For the text-containing cell, return its midpoint in (X, Y) coordinate format. 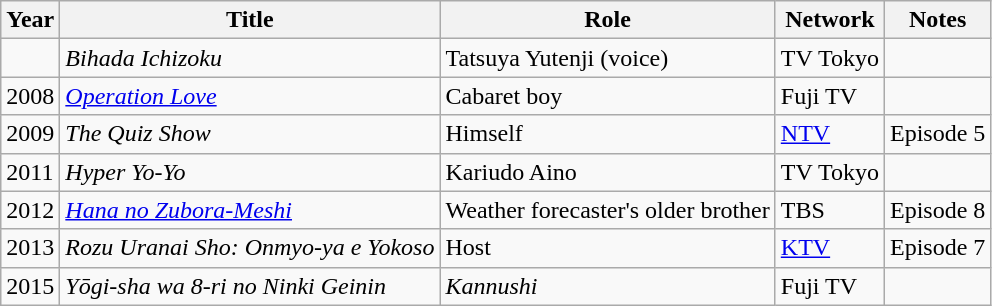
Year (30, 20)
Himself (608, 134)
2015 (30, 286)
The Quiz Show (250, 134)
NTV (830, 134)
Notes (937, 20)
Yōgi-sha wa 8-ri no Ninki Geinin (250, 286)
Kariudo Aino (608, 172)
Network (830, 20)
Operation Love (250, 96)
KTV (830, 248)
Hana no Zubora-Meshi (250, 210)
Episode 5 (937, 134)
Title (250, 20)
Cabaret boy (608, 96)
2011 (30, 172)
2008 (30, 96)
Hyper Yo-Yo (250, 172)
Episode 7 (937, 248)
Episode 8 (937, 210)
Weather forecaster's older brother (608, 210)
TBS (830, 210)
2012 (30, 210)
Rozu Uranai Sho: Onmyo-ya e Yokoso (250, 248)
Role (608, 20)
Bihada Ichizoku (250, 58)
Kannushi (608, 286)
Host (608, 248)
2013 (30, 248)
2009 (30, 134)
Tatsuya Yutenji (voice) (608, 58)
